Identify which cell holds the provided text, then report its [X, Y] central coordinate. 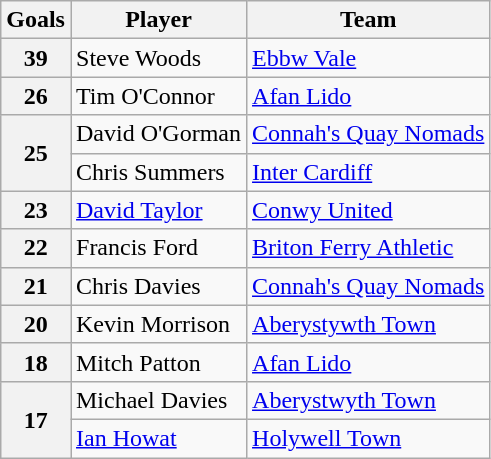
Inter Cardiff [368, 172]
Aberystywth Town [368, 324]
Chris Summers [158, 172]
18 [36, 362]
21 [36, 286]
David Taylor [158, 210]
Kevin Morrison [158, 324]
Goals [36, 20]
26 [36, 96]
17 [36, 419]
23 [36, 210]
Conwy United [368, 210]
Steve Woods [158, 58]
Team [368, 20]
Aberystwyth Town [368, 400]
Michael Davies [158, 400]
Briton Ferry Athletic [368, 248]
Holywell Town [368, 438]
25 [36, 153]
Player [158, 20]
39 [36, 58]
David O'Gorman [158, 134]
22 [36, 248]
Francis Ford [158, 248]
Chris Davies [158, 286]
Ebbw Vale [368, 58]
Mitch Patton [158, 362]
Tim O'Connor [158, 96]
Ian Howat [158, 438]
20 [36, 324]
